Extract the [X, Y] coordinate from the center of the cell holding the provided text.  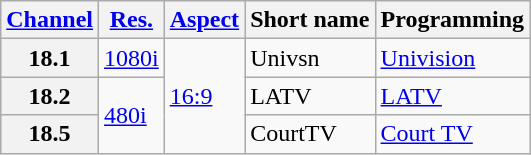
Court TV [452, 134]
Univsn [310, 58]
CourtTV [310, 134]
18.1 [50, 58]
Res. [132, 20]
Short name [310, 20]
480i [132, 115]
18.5 [50, 134]
18.2 [50, 96]
Channel [50, 20]
1080i [132, 58]
Aspect [204, 20]
Univision [452, 58]
Programming [452, 20]
16:9 [204, 96]
